Provide the [x, y] coordinate of the cell's center where the given text is located.  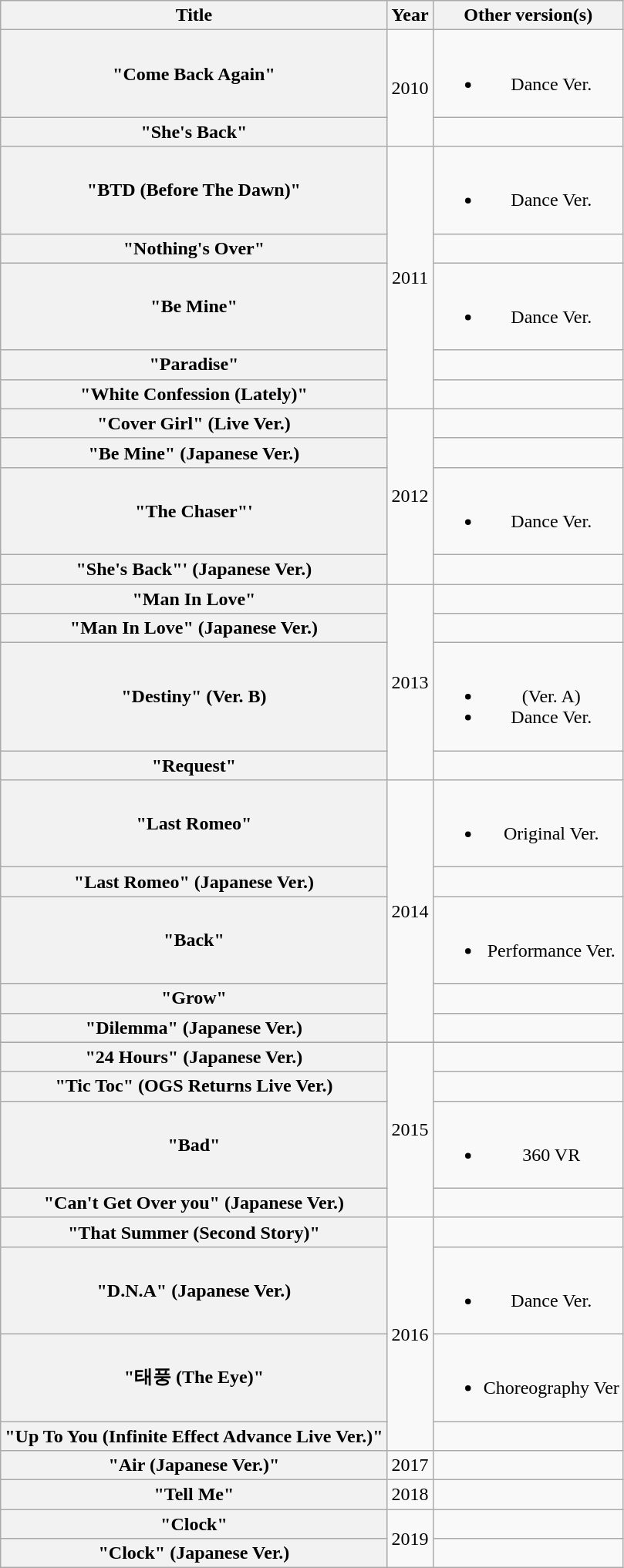
2014 [410, 911]
2012 [410, 496]
"Clock" (Japanese Ver.) [194, 1553]
2016 [410, 1334]
"Man In Love" [194, 599]
Performance Ver. [528, 940]
Year [410, 15]
"That Summer (Second Story)" [194, 1232]
"Request" [194, 765]
"Grow" [194, 998]
"Paradise" [194, 365]
"Destiny" (Ver. B) [194, 697]
2015 [410, 1130]
Original Ver. [528, 823]
"She's Back" [194, 132]
"Can't Get Over you" (Japanese Ver.) [194, 1203]
2010 [410, 88]
"Be Mine" [194, 307]
"The Chaser"' [194, 510]
"Come Back Again" [194, 74]
2017 [410, 1465]
"Tic Toc" (OGS Returns Live Ver.) [194, 1086]
"Last Romeo" (Japanese Ver.) [194, 882]
Other version(s) [528, 15]
"Cover Girl" (Live Ver.) [194, 423]
2019 [410, 1539]
"Tell Me" [194, 1495]
2018 [410, 1495]
"Up To You (Infinite Effect Advance Live Ver.)" [194, 1436]
"D.N.A" (Japanese Ver.) [194, 1290]
"Clock" [194, 1524]
"She's Back"' (Japanese Ver.) [194, 569]
"Nothing's Over" [194, 248]
"White Confession (Lately)" [194, 394]
Choreography Ver [528, 1377]
"BTD (Before The Dawn)" [194, 190]
"Bad" [194, 1144]
2011 [410, 278]
"Dilemma" (Japanese Ver.) [194, 1028]
"Be Mine" (Japanese Ver.) [194, 453]
(Ver. A)Dance Ver. [528, 697]
2013 [410, 682]
"Last Romeo" [194, 823]
"24 Hours" (Japanese Ver.) [194, 1057]
"Air (Japanese Ver.)" [194, 1465]
360 VR [528, 1144]
"Man In Love" (Japanese Ver.) [194, 628]
Title [194, 15]
"Back" [194, 940]
"태풍 (The Eye)" [194, 1377]
